From the cell containing the given text, extract its center point as [x, y] coordinate. 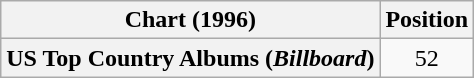
Chart (1996) [190, 20]
US Top Country Albums (Billboard) [190, 58]
Position [427, 20]
52 [427, 58]
